Find where the given text appears and provide that cell's center as (x, y) coordinate. 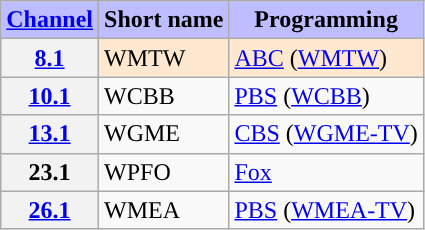
Programming (326, 20)
Channel (50, 20)
WGME (164, 134)
Short name (164, 20)
13.1 (50, 134)
8.1 (50, 58)
CBS (WGME-TV) (326, 134)
PBS (WCBB) (326, 96)
26.1 (50, 210)
23.1 (50, 172)
10.1 (50, 96)
ABC (WMTW) (326, 58)
WMTW (164, 58)
PBS (WMEA-TV) (326, 210)
WCBB (164, 96)
WMEA (164, 210)
Fox (326, 172)
WPFO (164, 172)
